Search for the cell housing the specified text and yield its [X, Y] center coordinate. 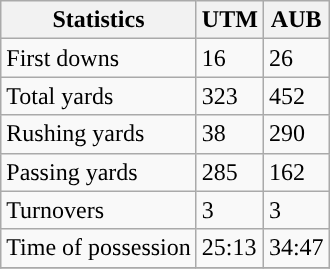
34:47 [296, 248]
452 [296, 96]
162 [296, 172]
First downs [99, 58]
26 [296, 58]
Rushing yards [99, 134]
AUB [296, 20]
UTM [230, 20]
285 [230, 172]
Total yards [99, 96]
290 [296, 134]
Turnovers [99, 210]
Time of possession [99, 248]
16 [230, 58]
25:13 [230, 248]
38 [230, 134]
323 [230, 96]
Passing yards [99, 172]
Statistics [99, 20]
